Capture the cell that displays the provided text and extract its (X, Y) central coordinate. 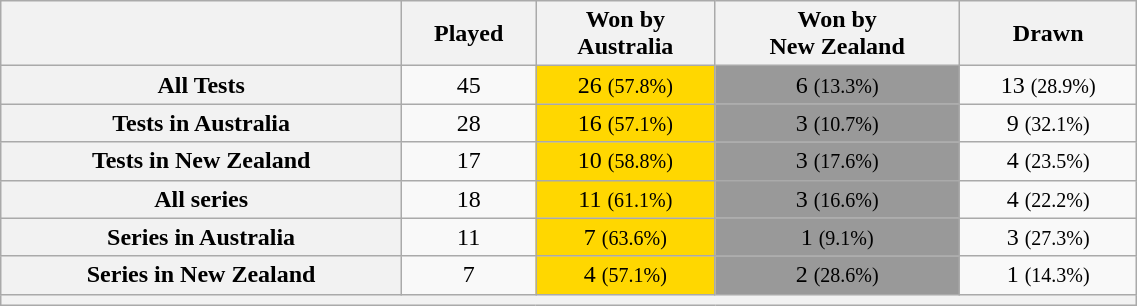
Tests in Australia (202, 123)
13 (28.9%) (1048, 85)
Series in Australia (202, 237)
3 (16.6%) (838, 199)
4 (23.5%) (1048, 161)
18 (468, 199)
16 (57.1%) (626, 123)
1 (9.1%) (838, 237)
Won byAustralia (626, 34)
Won byNew Zealand (838, 34)
3 (27.3%) (1048, 237)
3 (17.6%) (838, 161)
4 (22.2%) (1048, 199)
9 (32.1%) (1048, 123)
6 (13.3%) (838, 85)
All series (202, 199)
17 (468, 161)
10 (58.8%) (626, 161)
11 (61.1%) (626, 199)
Tests in New Zealand (202, 161)
4 (57.1%) (626, 275)
All Tests (202, 85)
7 (468, 275)
11 (468, 237)
26 (57.8%) (626, 85)
45 (468, 85)
7 (63.6%) (626, 237)
3 (10.7%) (838, 123)
Series in New Zealand (202, 275)
Played (468, 34)
28 (468, 123)
Drawn (1048, 34)
1 (14.3%) (1048, 275)
2 (28.6%) (838, 275)
